From the cell containing the given text, extract its center point as [X, Y] coordinate. 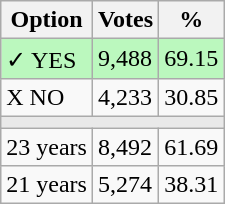
9,488 [125, 59]
X NO [47, 97]
Option [47, 20]
38.31 [192, 185]
Votes [125, 20]
69.15 [192, 59]
23 years [47, 147]
61.69 [192, 147]
8,492 [125, 147]
5,274 [125, 185]
21 years [47, 185]
% [192, 20]
4,233 [125, 97]
30.85 [192, 97]
✓ YES [47, 59]
